Provide the (X, Y) coordinate of the cell's center where the given text is located.  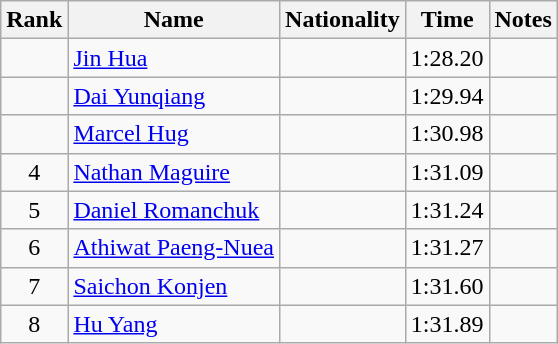
Marcel Hug (174, 134)
Dai Yunqiang (174, 96)
1:31.27 (447, 248)
Time (447, 20)
6 (34, 248)
1:31.60 (447, 286)
Saichon Konjen (174, 286)
1:31.09 (447, 172)
Name (174, 20)
1:29.94 (447, 96)
7 (34, 286)
1:31.89 (447, 324)
5 (34, 210)
Athiwat Paeng-Nuea (174, 248)
4 (34, 172)
Hu Yang (174, 324)
Jin Hua (174, 58)
Daniel Romanchuk (174, 210)
1:30.98 (447, 134)
Notes (523, 20)
1:31.24 (447, 210)
Rank (34, 20)
8 (34, 324)
Nathan Maguire (174, 172)
Nationality (343, 20)
1:28.20 (447, 58)
